From the cell containing the given text, extract its center point as (x, y) coordinate. 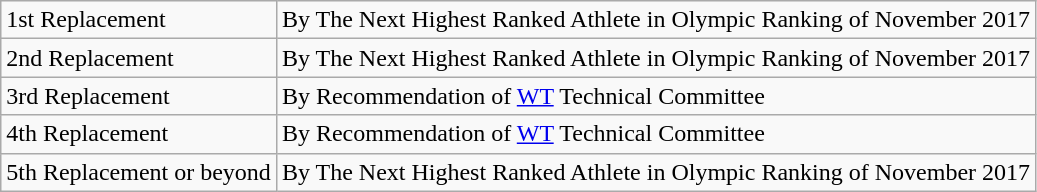
2nd Replacement (139, 58)
5th Replacement or beyond (139, 172)
3rd Replacement (139, 96)
1st Replacement (139, 20)
4th Replacement (139, 134)
